Identify which cell holds the provided text, then report its (X, Y) central coordinate. 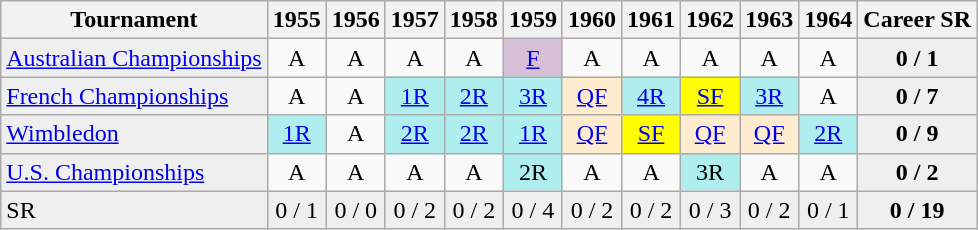
1962 (710, 20)
Wimbledon (134, 134)
Tournament (134, 20)
SR (134, 210)
4R (652, 96)
1964 (828, 20)
0 / 7 (918, 96)
French Championships (134, 96)
U.S. Championships (134, 172)
0 / 3 (710, 210)
Australian Championships (134, 58)
1957 (414, 20)
1956 (356, 20)
F (532, 58)
0 / 4 (532, 210)
1955 (296, 20)
1958 (474, 20)
1960 (592, 20)
0 / 19 (918, 210)
1963 (770, 20)
Career SR (918, 20)
1961 (652, 20)
1959 (532, 20)
0 / 9 (918, 134)
0 / 0 (356, 210)
